Locate the cell with the specified text and output its [x, y] center coordinate. 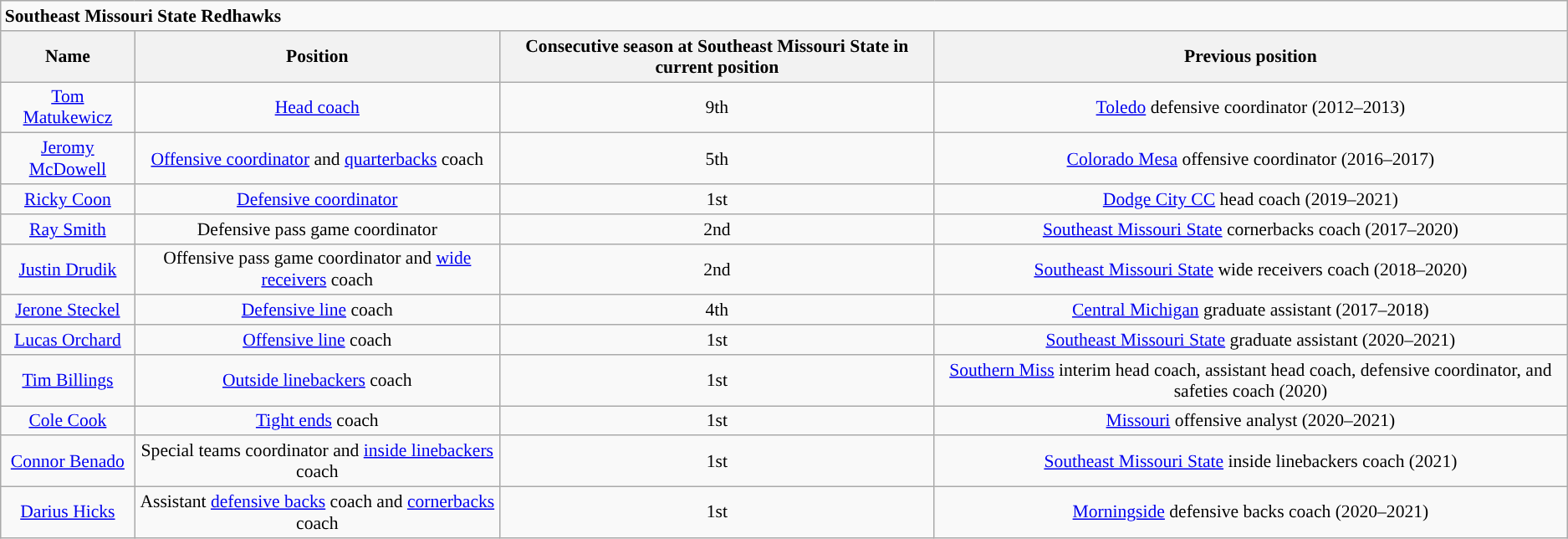
Ray Smith [68, 229]
Previous position [1251, 57]
Jeromy McDowell [68, 159]
Southeast Missouri State Redhawks [784, 16]
Consecutive season at Southeast Missouri State in current position [718, 57]
Tim Billings [68, 380]
Offensive coordinator and quarterbacks coach [318, 159]
Jerone Steckel [68, 311]
Colorado Mesa offensive coordinator (2016–2017) [1251, 159]
Southern Miss interim head coach, assistant head coach, defensive coordinator, and safeties coach (2020) [1251, 380]
Connor Benado [68, 462]
Missouri offensive analyst (2020–2021) [1251, 421]
Central Michigan graduate assistant (2017–2018) [1251, 311]
Position [318, 57]
Special teams coordinator and inside linebackers coach [318, 462]
Dodge City CC head coach (2019–2021) [1251, 199]
Tight ends coach [318, 421]
Offensive pass game coordinator and wide receivers coach [318, 269]
Southeast Missouri State inside linebackers coach (2021) [1251, 462]
Darius Hicks [68, 512]
Head coach [318, 107]
Defensive coordinator [318, 199]
Toledo defensive coordinator (2012–2013) [1251, 107]
Southeast Missouri State cornerbacks coach (2017–2020) [1251, 229]
Southeast Missouri State graduate assistant (2020–2021) [1251, 340]
Defensive line coach [318, 311]
9th [718, 107]
Offensive line coach [318, 340]
Defensive pass game coordinator [318, 229]
Assistant defensive backs coach and cornerbacks coach [318, 512]
Tom Matukewicz [68, 107]
5th [718, 159]
Justin Drudik [68, 269]
Southeast Missouri State wide receivers coach (2018–2020) [1251, 269]
Name [68, 57]
Outside linebackers coach [318, 380]
Ricky Coon [68, 199]
Lucas Orchard [68, 340]
Morningside defensive backs coach (2020–2021) [1251, 512]
Cole Cook [68, 421]
4th [718, 311]
